Provide the [X, Y] coordinate of the cell's center where the given text is located.  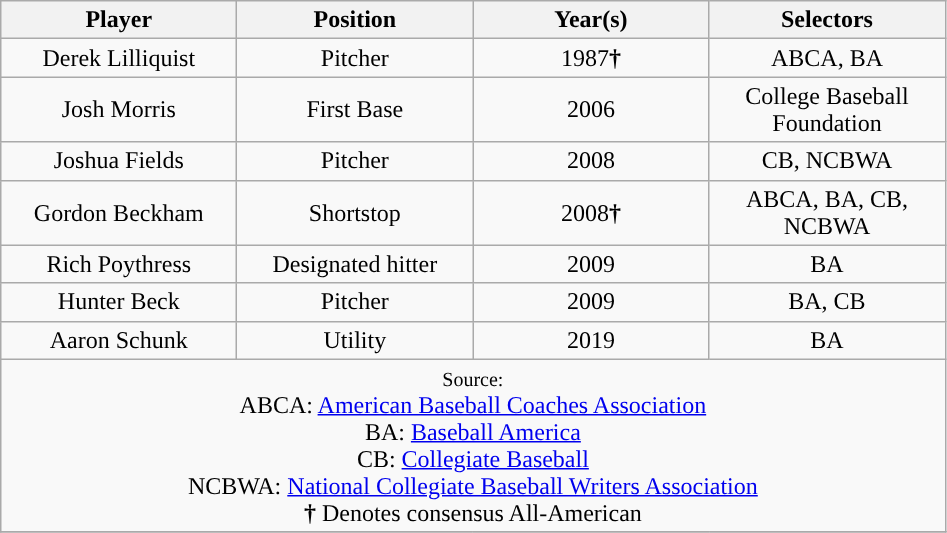
CB, NCBWA [827, 161]
Shortstop [355, 212]
Selectors [827, 20]
1987† [591, 58]
2006 [591, 110]
Year(s) [591, 20]
Derek Lilliquist [119, 58]
BA, CB [827, 302]
First Base [355, 110]
Joshua Fields [119, 161]
Player [119, 20]
Gordon Beckham [119, 212]
Position [355, 20]
Josh Morris [119, 110]
Rich Poythress [119, 264]
College Baseball Foundation [827, 110]
ABCA, BA [827, 58]
Designated hitter [355, 264]
Aaron Schunk [119, 340]
2008 [591, 161]
Hunter Beck [119, 302]
2019 [591, 340]
ABCA, BA, CB, NCBWA [827, 212]
2008† [591, 212]
Utility [355, 340]
